Pinpoint the cell where the given text exists, returning its [X, Y] midpoint coordinate. 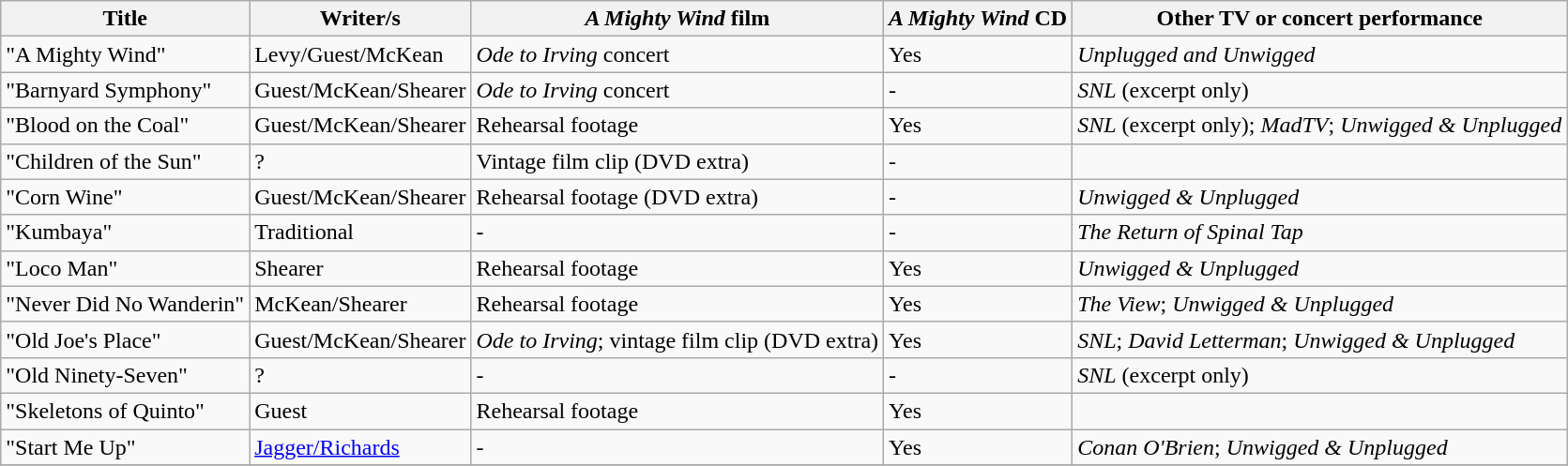
Rehearsal footage (DVD extra) [677, 197]
Conan O'Brien; Unwigged & Unplugged [1319, 447]
Title [126, 19]
The View; Unwigged & Unplugged [1319, 304]
Jagger/Richards [360, 447]
Writer/s [360, 19]
"Old Joe's Place" [126, 339]
Other TV or concert performance [1319, 19]
"Old Ninety-Seven" [126, 375]
SNL (excerpt only); MadTV; Unwigged & Unplugged [1319, 126]
Vintage film clip (DVD extra) [677, 161]
"Barnyard Symphony" [126, 90]
"Start Me Up" [126, 447]
The Return of Spinal Tap [1319, 233]
Traditional [360, 233]
Ode to Irving; vintage film clip (DVD extra) [677, 339]
"Children of the Sun" [126, 161]
McKean/Shearer [360, 304]
Guest [360, 411]
A Mighty Wind CD [978, 19]
Unplugged and Unwigged [1319, 54]
A Mighty Wind film [677, 19]
"Never Did No Wanderin" [126, 304]
"Corn Wine" [126, 197]
Shearer [360, 268]
SNL; David Letterman; Unwigged & Unplugged [1319, 339]
"Blood on the Coal" [126, 126]
"Skeletons of Quinto" [126, 411]
Levy/Guest/McKean [360, 54]
"Loco Man" [126, 268]
"A Mighty Wind" [126, 54]
"Kumbaya" [126, 233]
